Pinpoint the cell where the given text exists, returning its (X, Y) midpoint coordinate. 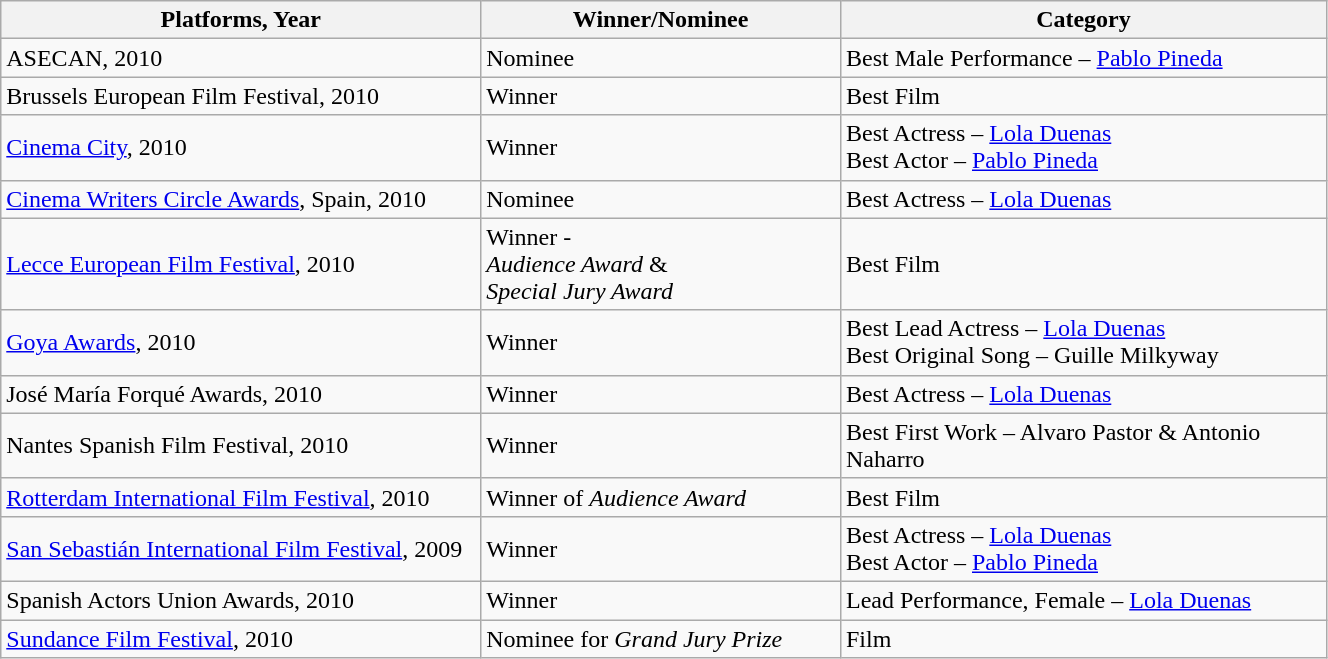
Nantes Spanish Film Festival, 2010 (241, 446)
Category (1083, 20)
Sundance Film Festival, 2010 (241, 639)
José María Forqué Awards, 2010 (241, 394)
Nominee for Grand Jury Prize (661, 639)
Rotterdam International Film Festival, 2010 (241, 497)
Platforms, Year (241, 20)
Best Lead Actress – Lola Duenas Best Original Song – Guille Milkyway (1083, 342)
Winner of Audience Award (661, 497)
ASECAN, 2010 (241, 58)
Winner - Audience Award & Special Jury Award (661, 264)
Lead Performance, Female – Lola Duenas (1083, 600)
Best First Work – Alvaro Pastor & Antonio Naharro (1083, 446)
Goya Awards, 2010 (241, 342)
Brussels European Film Festival, 2010 (241, 96)
Winner/Nominee (661, 20)
Best Male Performance – Pablo Pineda (1083, 58)
Cinema City, 2010 (241, 148)
Lecce European Film Festival, 2010 (241, 264)
Cinema Writers Circle Awards, Spain, 2010 (241, 199)
San Sebastián International Film Festival, 2009 (241, 548)
Film (1083, 639)
Spanish Actors Union Awards, 2010 (241, 600)
